Return (X, Y) of the center of cell containing provided text 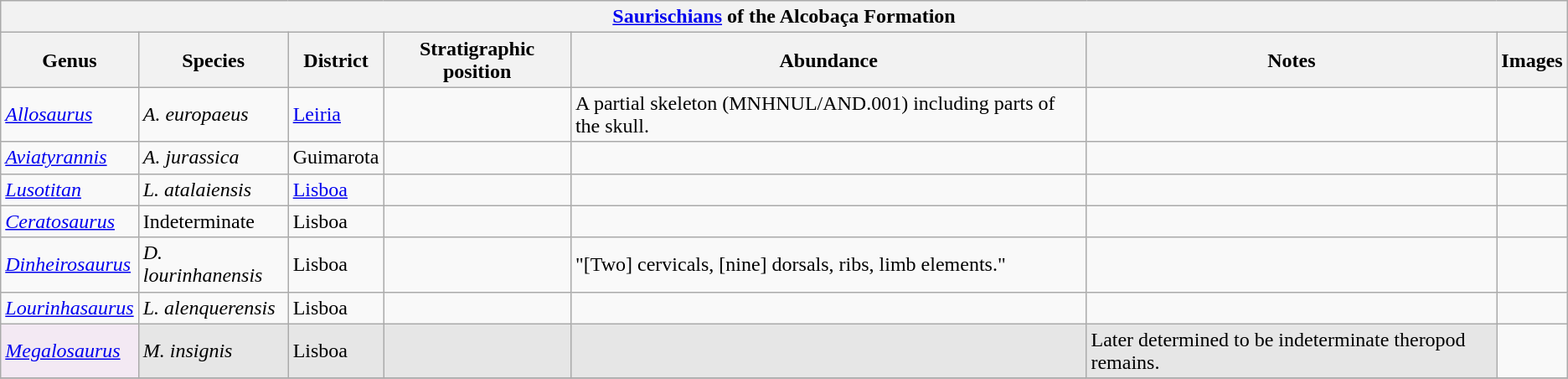
Images (1532, 60)
Species (213, 60)
Ceratosaurus (70, 221)
M. insignis (213, 350)
L. atalaiensis (213, 189)
A. jurassica (213, 158)
Lusotitan (70, 189)
"[Two] cervicals, [nine] dorsals, ribs, limb elements." (828, 265)
D. lourinhanensis (213, 265)
Megalosaurus (70, 350)
Dinheirosaurus (70, 265)
Lourinhasaurus (70, 308)
Indeterminate (213, 221)
Stratigraphic position (477, 60)
A. europaeus (213, 114)
A partial skeleton (MNHNUL/AND.001) including parts of the skull. (828, 114)
L. alenquerensis (213, 308)
Leiria (336, 114)
Abundance (828, 60)
Later determined to be indeterminate theropod remains. (1292, 350)
Notes (1292, 60)
Genus (70, 60)
Guimarota (336, 158)
Aviatyrannis (70, 158)
District (336, 60)
Allosaurus (70, 114)
Saurischians of the Alcobaça Formation (784, 17)
